Extract the (X, Y) coordinate from the center of the cell holding the provided text.  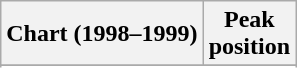
Chart (1998–1999) (102, 34)
Peak position (249, 34)
